Return [X, Y] of the center of cell containing provided text 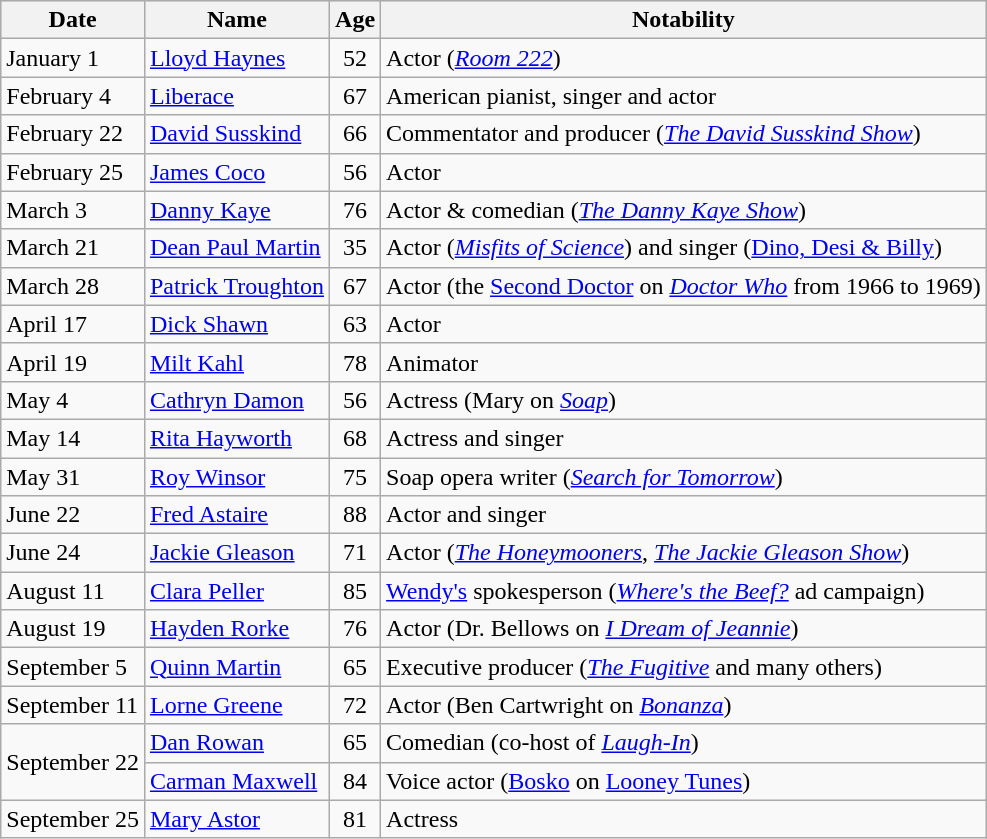
Date [73, 20]
Actor (Room 222) [684, 58]
85 [356, 591]
Clara Peller [236, 591]
Cathryn Damon [236, 400]
Animator [684, 362]
Lloyd Haynes [236, 58]
Quinn Martin [236, 667]
Commentator and producer (The David Susskind Show) [684, 134]
April 17 [73, 324]
March 28 [73, 286]
August 19 [73, 629]
American pianist, singer and actor [684, 96]
Comedian (co-host of Laugh-In) [684, 743]
September 11 [73, 705]
March 21 [73, 248]
52 [356, 58]
September 22 [73, 762]
Rita Hayworth [236, 438]
April 19 [73, 362]
August 11 [73, 591]
Liberace [236, 96]
May 14 [73, 438]
May 31 [73, 477]
March 3 [73, 210]
February 4 [73, 96]
Actor (the Second Doctor on Doctor Who from 1966 to 1969) [684, 286]
Jackie Gleason [236, 553]
66 [356, 134]
Dick Shawn [236, 324]
September 25 [73, 819]
Notability [684, 20]
35 [356, 248]
Patrick Troughton [236, 286]
Age [356, 20]
Actor and singer [684, 515]
Actress [684, 819]
68 [356, 438]
James Coco [236, 172]
Roy Winsor [236, 477]
February 22 [73, 134]
Actor (The Honeymooners, The Jackie Gleason Show) [684, 553]
Danny Kaye [236, 210]
Executive producer (The Fugitive and many others) [684, 667]
June 24 [73, 553]
May 4 [73, 400]
71 [356, 553]
Dean Paul Martin [236, 248]
84 [356, 781]
Actress and singer [684, 438]
Hayden Rorke [236, 629]
88 [356, 515]
Mary Astor [236, 819]
David Susskind [236, 134]
Actress (Mary on Soap) [684, 400]
Actor (Misfits of Science) and singer (Dino, Desi & Billy) [684, 248]
Fred Astaire [236, 515]
September 5 [73, 667]
Carman Maxwell [236, 781]
72 [356, 705]
75 [356, 477]
June 22 [73, 515]
Voice actor (Bosko on Looney Tunes) [684, 781]
81 [356, 819]
January 1 [73, 58]
Dan Rowan [236, 743]
Actor (Dr. Bellows on I Dream of Jeannie) [684, 629]
78 [356, 362]
Lorne Greene [236, 705]
Name [236, 20]
Actor & comedian (The Danny Kaye Show) [684, 210]
Soap opera writer (Search for Tomorrow) [684, 477]
Milt Kahl [236, 362]
63 [356, 324]
February 25 [73, 172]
Actor (Ben Cartwright on Bonanza) [684, 705]
Wendy's spokesperson (Where's the Beef? ad campaign) [684, 591]
